Pinpoint the cell where the given text exists, returning its (X, Y) midpoint coordinate. 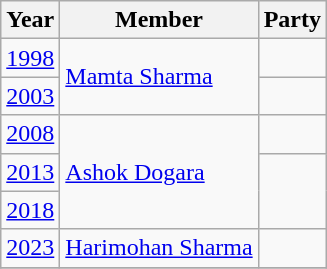
Mamta Sharma (159, 77)
Year (30, 20)
2023 (30, 248)
2013 (30, 172)
2008 (30, 134)
Harimohan Sharma (159, 248)
Member (159, 20)
1998 (30, 58)
2003 (30, 96)
Ashok Dogara (159, 172)
2018 (30, 210)
Party (292, 20)
